Output the (X, Y) coordinate of the center of the cell containing the given text.  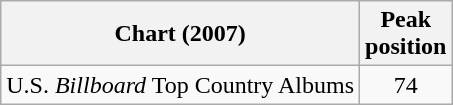
Chart (2007) (180, 34)
U.S. Billboard Top Country Albums (180, 85)
Peakposition (406, 34)
74 (406, 85)
